Find where the given text appears and provide that cell's center as [X, Y] coordinate. 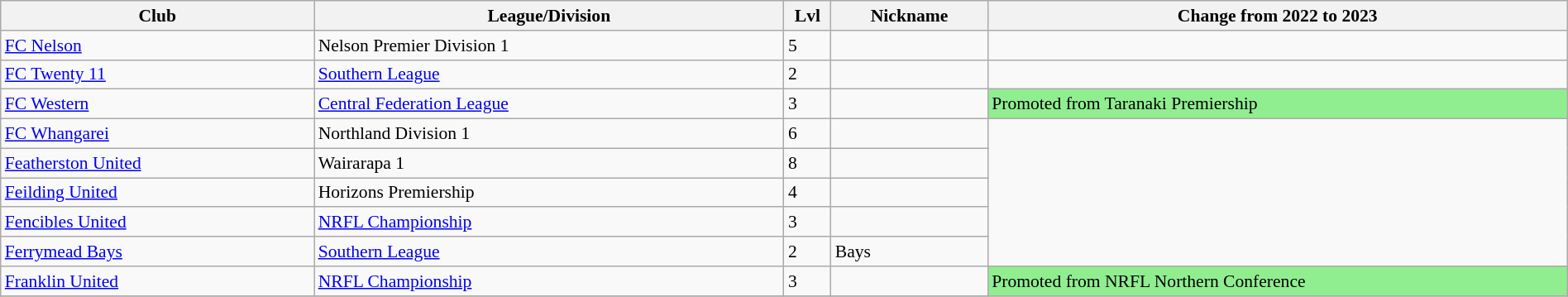
Northland Division 1 [549, 134]
League/Division [549, 16]
FC Western [157, 104]
FC Nelson [157, 46]
Nelson Premier Division 1 [549, 46]
6 [807, 134]
FC Whangarei [157, 134]
Change from 2022 to 2023 [1277, 16]
Lvl [807, 16]
Ferrymead Bays [157, 251]
Promoted from NRFL Northern Conference [1277, 281]
Nickname [910, 16]
Featherston United [157, 163]
5 [807, 46]
Club [157, 16]
Bays [910, 251]
4 [807, 193]
Franklin United [157, 281]
Fencibles United [157, 223]
Horizons Premiership [549, 193]
Feilding United [157, 193]
FC Twenty 11 [157, 74]
Promoted from Taranaki Premiership [1277, 104]
Central Federation League [549, 104]
8 [807, 163]
Wairarapa 1 [549, 163]
